From the cell containing the given text, extract its center point as [X, Y] coordinate. 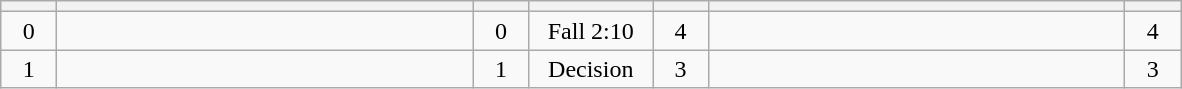
Decision [591, 69]
Fall 2:10 [591, 31]
